Provide the [X, Y] coordinate of the cell's center where the given text is located.  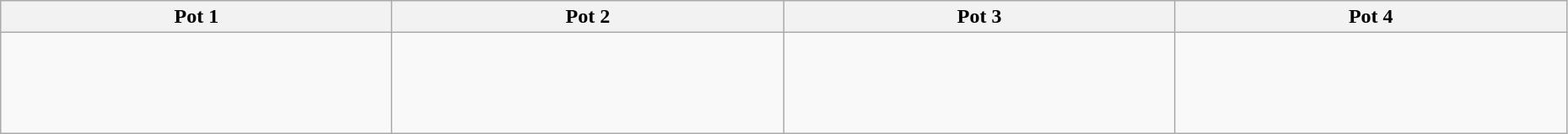
Pot 3 [979, 17]
Pot 1 [197, 17]
Pot 4 [1371, 17]
Pot 2 [588, 17]
